Search for the cell housing the specified text and yield its [x, y] center coordinate. 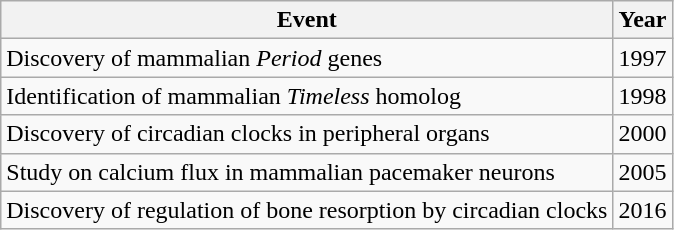
Study on calcium flux in mammalian pacemaker neurons [307, 172]
2016 [642, 210]
1998 [642, 96]
Identification of mammalian Timeless homolog [307, 96]
Discovery of regulation of bone resorption by circadian clocks [307, 210]
1997 [642, 58]
2000 [642, 134]
2005 [642, 172]
Discovery of mammalian Period genes [307, 58]
Event [307, 20]
Discovery of circadian clocks in peripheral organs [307, 134]
Year [642, 20]
